Search for the cell housing the specified text and yield its [X, Y] center coordinate. 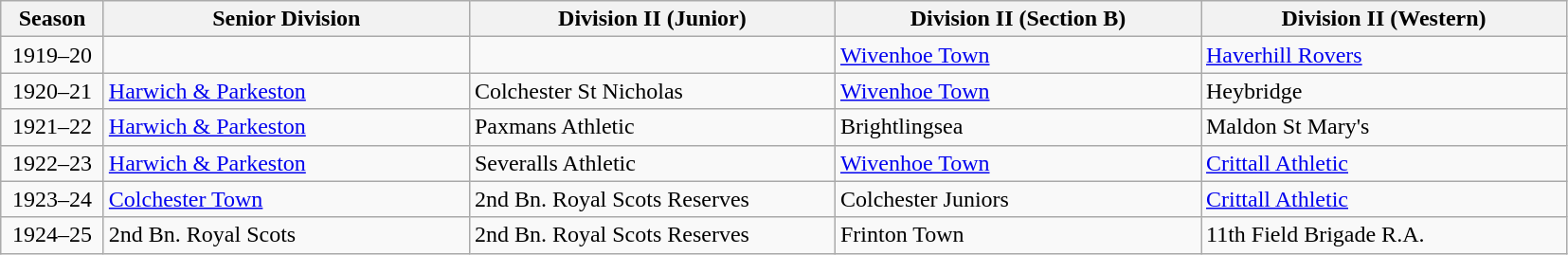
Haverhill Rovers [1384, 55]
Division II (Western) [1384, 19]
1921–22 [53, 127]
Severalls Athletic [652, 163]
Frinton Town [1018, 235]
1920–21 [53, 91]
1922–23 [53, 163]
Division II (Junior) [652, 19]
Heybridge [1384, 91]
11th Field Brigade R.A. [1384, 235]
1923–24 [53, 199]
Maldon St Mary's [1384, 127]
1919–20 [53, 55]
Senior Division [286, 19]
1924–25 [53, 235]
Colchester St Nicholas [652, 91]
Season [53, 19]
Colchester Town [286, 199]
Brightlingsea [1018, 127]
Paxmans Athletic [652, 127]
Colchester Juniors [1018, 199]
2nd Bn. Royal Scots [286, 235]
Division II (Section B) [1018, 19]
